Identify which cell holds the provided text, then report its (X, Y) central coordinate. 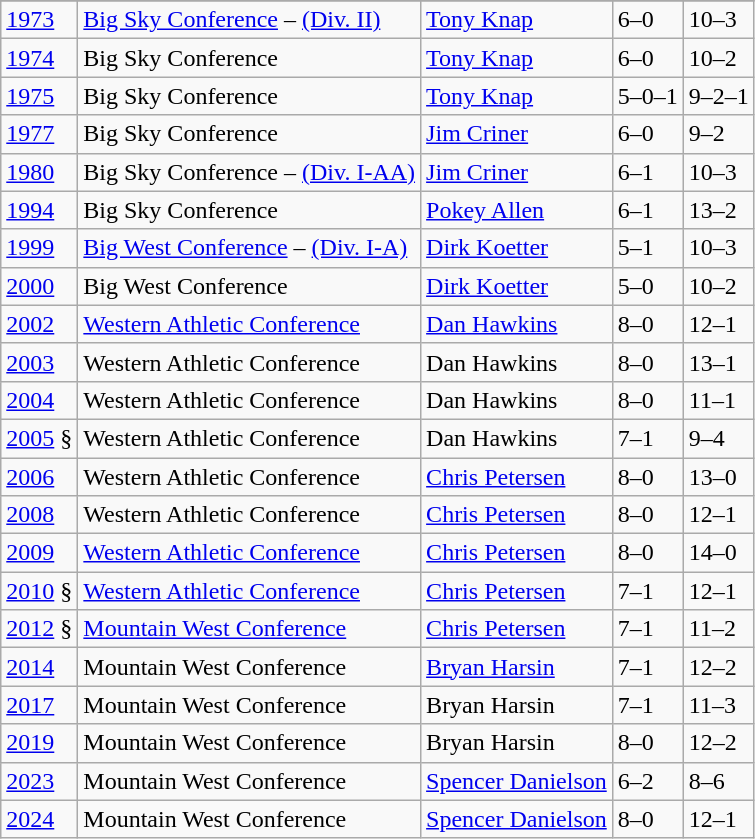
Pokey Allen (517, 210)
2009 (40, 553)
2024 (40, 819)
2008 (40, 515)
13–1 (718, 362)
11–2 (718, 629)
Big West Conference (250, 286)
2017 (40, 705)
11–3 (718, 705)
2002 (40, 324)
2005 § (40, 438)
1980 (40, 172)
2004 (40, 400)
2012 § (40, 629)
1973 (40, 20)
1977 (40, 134)
2000 (40, 286)
5–0–1 (648, 96)
8–6 (718, 781)
13–2 (718, 210)
1975 (40, 96)
9–4 (718, 438)
1999 (40, 248)
9–2–1 (718, 96)
5–1 (648, 248)
2003 (40, 362)
2006 (40, 477)
1974 (40, 58)
11–1 (718, 400)
6–2 (648, 781)
9–2 (718, 134)
2023 (40, 781)
Big Sky Conference – (Div. II) (250, 20)
1994 (40, 210)
Big Sky Conference – (Div. I-AA) (250, 172)
2010 § (40, 591)
2014 (40, 667)
5–0 (648, 286)
14–0 (718, 553)
13–0 (718, 477)
2019 (40, 743)
Big West Conference – (Div. I-A) (250, 248)
